Scan for the cell matching the given text and deliver its [X, Y] coordinate at center. 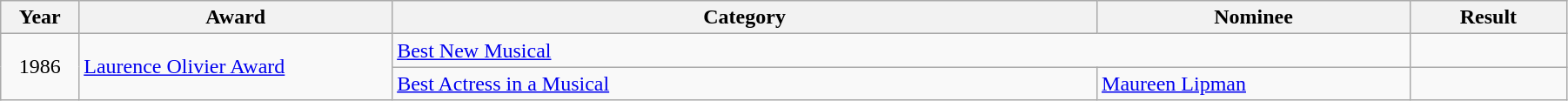
Best New Musical [901, 50]
Result [1488, 17]
Laurence Olivier Award [236, 67]
Maureen Lipman [1254, 84]
Nominee [1254, 17]
Category [745, 17]
1986 [40, 67]
Best Actress in a Musical [745, 84]
Year [40, 17]
Award [236, 17]
